Pinpoint the cell where the given text exists, returning its (x, y) midpoint coordinate. 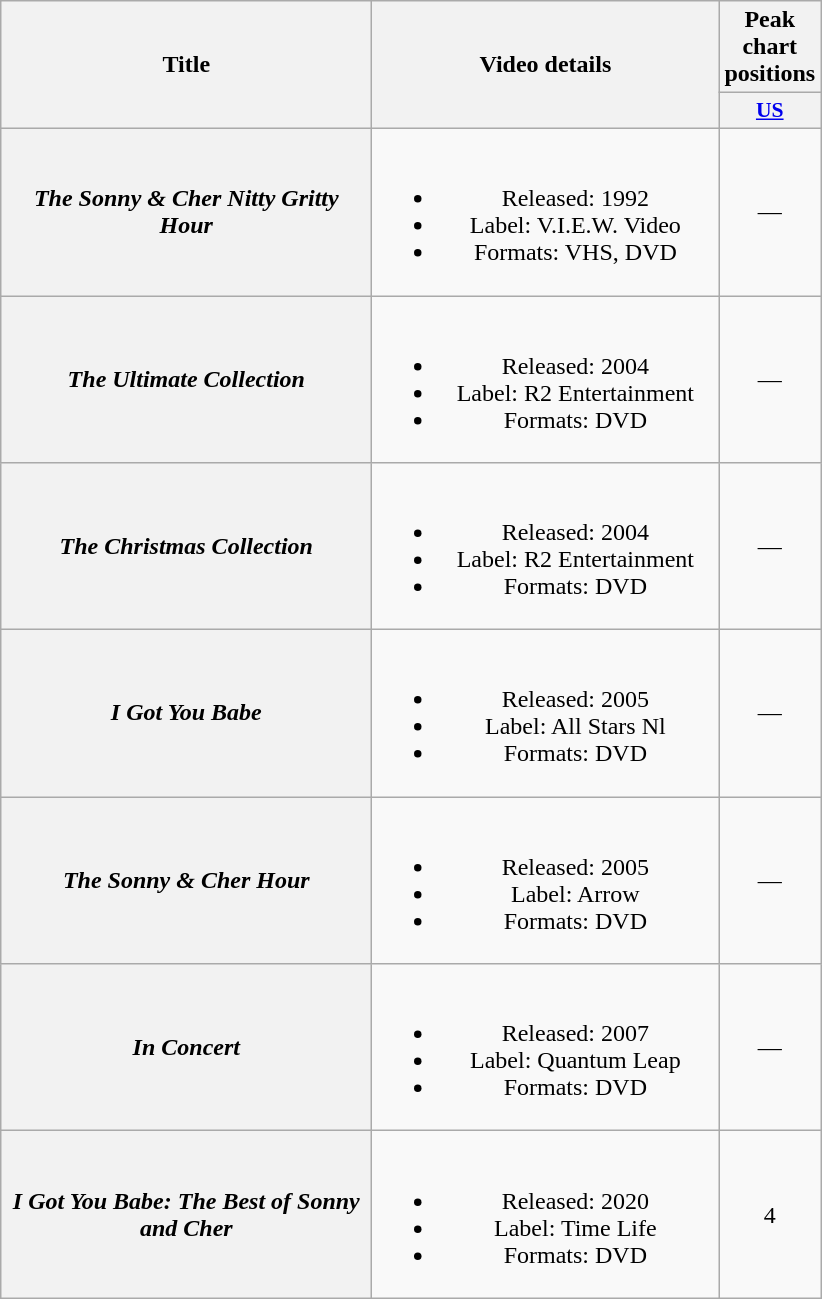
Released: 2007Label: Quantum LeapFormats: DVD (546, 1048)
Peak chart positions (770, 47)
Released: 2005Label: All Stars NlFormats: DVD (546, 714)
US (770, 111)
The Ultimate Collection (186, 380)
I Got You Babe (186, 714)
Title (186, 65)
Released: 2020Label: Time LifeFormats: DVD (546, 1214)
The Sonny & Cher Nitty Gritty Hour (186, 212)
The Sonny & Cher Hour (186, 880)
Released: 2005Label: ArrowFormats: DVD (546, 880)
I Got You Babe: The Best of Sonny and Cher (186, 1214)
Video details (546, 65)
Released: 1992Label: V.I.E.W. VideoFormats: VHS, DVD (546, 212)
The Christmas Collection (186, 546)
4 (770, 1214)
In Concert (186, 1048)
